Return [X, Y] of the center of cell containing provided text 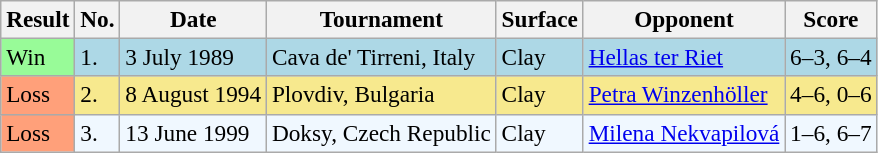
No. [98, 19]
3. [98, 133]
Plovdiv, Bulgaria [382, 95]
8 August 1994 [194, 95]
Score [831, 19]
Opponent [684, 19]
Result [38, 19]
1–6, 6–7 [831, 133]
Date [194, 19]
3 July 1989 [194, 57]
Win [38, 57]
1. [98, 57]
13 June 1999 [194, 133]
Hellas ter Riet [684, 57]
6–3, 6–4 [831, 57]
Doksy, Czech Republic [382, 133]
2. [98, 95]
Surface [540, 19]
Cava de' Tirreni, Italy [382, 57]
Milena Nekvapilová [684, 133]
Tournament [382, 19]
4–6, 0–6 [831, 95]
Petra Winzenhöller [684, 95]
